Search for the cell housing the specified text and yield its [x, y] center coordinate. 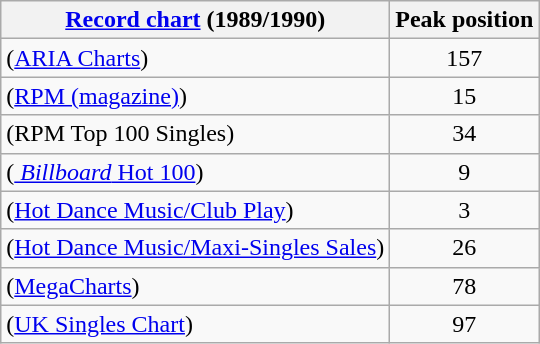
97 [464, 324]
Peak position [464, 20]
34 [464, 134]
( Billboard Hot 100) [196, 172]
Record chart (1989/1990) [196, 20]
(MegaCharts) [196, 286]
(UK Singles Chart) [196, 324]
26 [464, 248]
9 [464, 172]
157 [464, 58]
(ARIA Charts) [196, 58]
(RPM Top 100 Singles) [196, 134]
(Hot Dance Music/Club Play) [196, 210]
15 [464, 96]
(Hot Dance Music/Maxi-Singles Sales) [196, 248]
78 [464, 286]
3 [464, 210]
(RPM (magazine)) [196, 96]
